Return the [x, y] coordinate for the center point of the cell that contains the specified text.  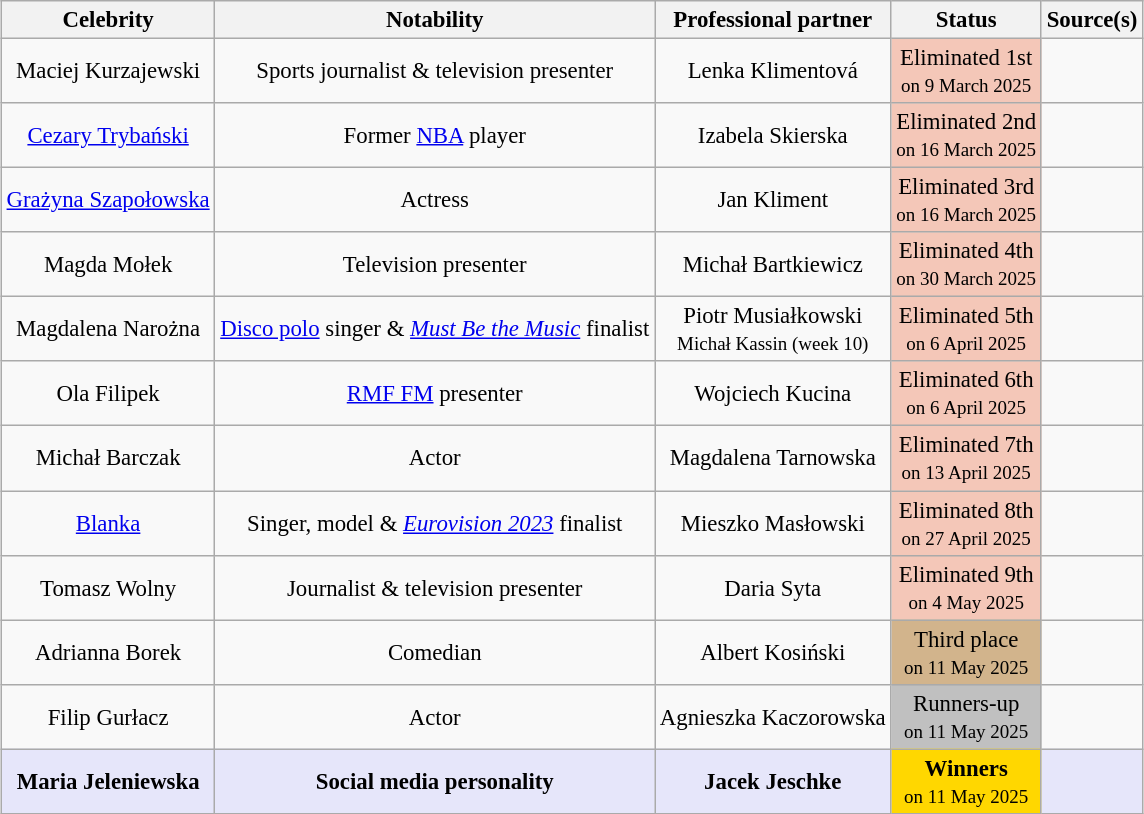
Agnieszka Kaczorowska [773, 716]
Blanka [108, 522]
Ola Filipek [108, 394]
Former NBA player [435, 136]
Professional partner [773, 20]
Eliminated 6thon 6 April 2025 [966, 394]
Notability [435, 20]
Wojciech Kucina [773, 394]
Comedian [435, 652]
Singer, model & Eurovision 2023 finalist [435, 522]
Lenka Klimentová [773, 70]
Celebrity [108, 20]
Filip Gurłacz [108, 716]
Eliminated 7thon 13 April 2025 [966, 458]
Mieszko Masłowski [773, 522]
Disco polo singer & Must Be the Music finalist [435, 330]
Eliminated 5thon 6 April 2025 [966, 330]
Eliminated 4thon 30 March 2025 [966, 264]
Magda Mołek [108, 264]
Jan Kliment [773, 200]
Eliminated 8thon 27 April 2025 [966, 522]
Third placeon 11 May 2025 [966, 652]
Piotr Musiałkowski Michał Kassin (week 10) [773, 330]
Eliminated 2ndon 16 March 2025 [966, 136]
Grażyna Szapołowska [108, 200]
Journalist & television presenter [435, 588]
RMF FM presenter [435, 394]
Eliminated 1ston 9 March 2025 [966, 70]
Eliminated 3rdon 16 March 2025 [966, 200]
Jacek Jeschke [773, 782]
Michał Barczak [108, 458]
Actress [435, 200]
Television presenter [435, 264]
Eliminated 9thon 4 May 2025 [966, 588]
Izabela Skierska [773, 136]
Daria Syta [773, 588]
Sports journalist & television presenter [435, 70]
Social media personality [435, 782]
Michał Bartkiewicz [773, 264]
Tomasz Wolny [108, 588]
Albert Kosiński [773, 652]
Magdalena Narożna [108, 330]
Status [966, 20]
Winnerson 11 May 2025 [966, 782]
Maria Jeleniewska [108, 782]
Source(s) [1092, 20]
Magdalena Tarnowska [773, 458]
Runners-upon 11 May 2025 [966, 716]
Adrianna Borek [108, 652]
Cezary Trybański [108, 136]
Maciej Kurzajewski [108, 70]
